Extract the [X, Y] coordinate from the center of the cell holding the provided text.  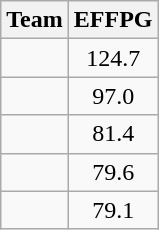
EFFPG [113, 20]
97.0 [113, 96]
124.7 [113, 58]
79.6 [113, 172]
Team [35, 20]
79.1 [113, 210]
81.4 [113, 134]
